Locate the cell with the specified text and output its (X, Y) center coordinate. 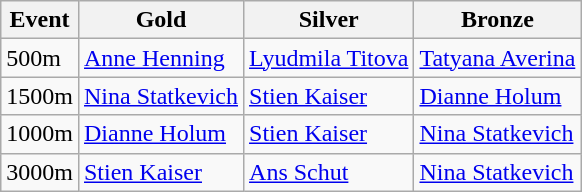
Gold (160, 20)
Lyudmila Titova (329, 58)
Bronze (498, 20)
1000m (40, 134)
Silver (329, 20)
1500m (40, 96)
Event (40, 20)
Anne Henning (160, 58)
Ans Schut (329, 172)
Tatyana Averina (498, 58)
3000m (40, 172)
500m (40, 58)
